Provide the [X, Y] coordinate of the cell's center where the given text is located.  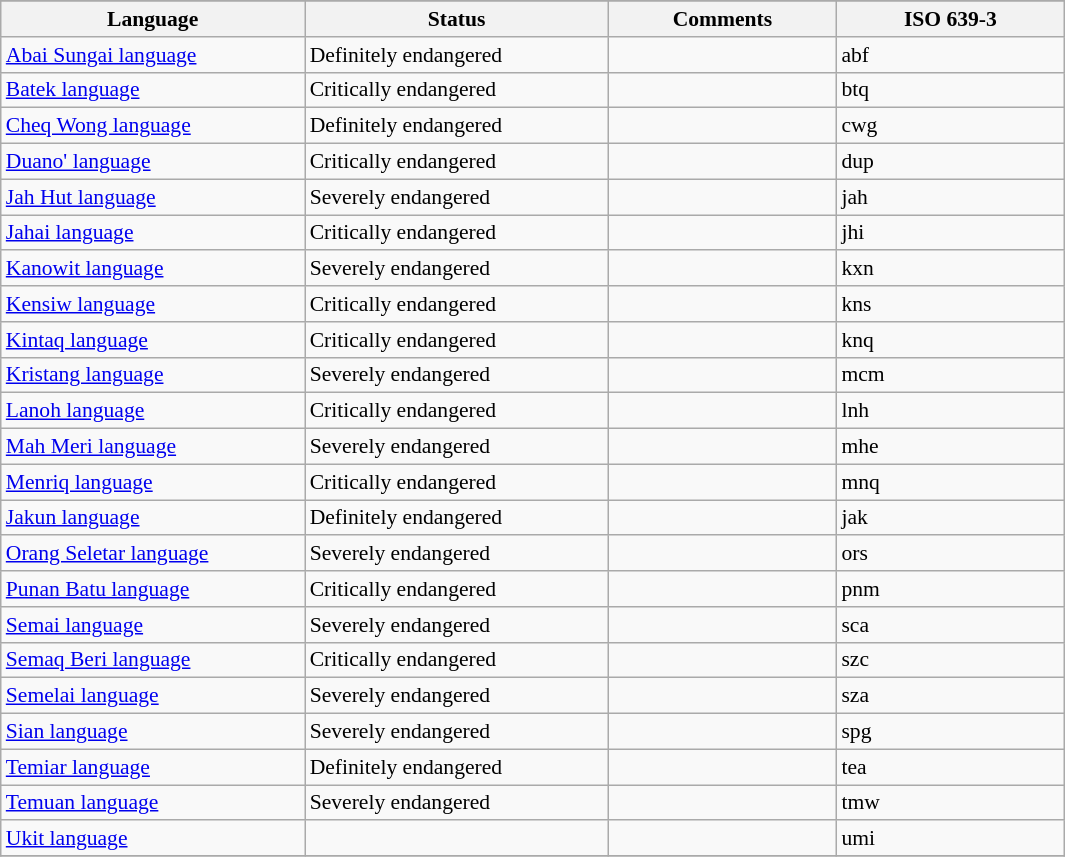
Menriq language [153, 482]
Semaq Beri language [153, 660]
Kanowit language [153, 269]
mcm [950, 375]
knq [950, 340]
Temuan language [153, 803]
Ukit language [153, 839]
Kintaq language [153, 340]
Mah Meri language [153, 447]
Semai language [153, 625]
szc [950, 660]
abf [950, 55]
Batek language [153, 90]
mnq [950, 482]
Punan Batu language [153, 589]
Duano' language [153, 162]
pnm [950, 589]
Comments [722, 19]
Sian language [153, 732]
kxn [950, 269]
Language [153, 19]
Kensiw language [153, 304]
Lanoh language [153, 411]
btq [950, 90]
spg [950, 732]
Kristang language [153, 375]
jhi [950, 233]
Temiar language [153, 767]
ors [950, 554]
tmw [950, 803]
jah [950, 197]
Abai Sungai language [153, 55]
Cheq Wong language [153, 126]
ISO 639-3 [950, 19]
dup [950, 162]
Jahai language [153, 233]
sca [950, 625]
kns [950, 304]
Semelai language [153, 696]
Jah Hut language [153, 197]
Status [457, 19]
jak [950, 518]
sza [950, 696]
umi [950, 839]
tea [950, 767]
Orang Seletar language [153, 554]
Jakun language [153, 518]
cwg [950, 126]
lnh [950, 411]
mhe [950, 447]
